From the cell containing the given text, extract its center point as (x, y) coordinate. 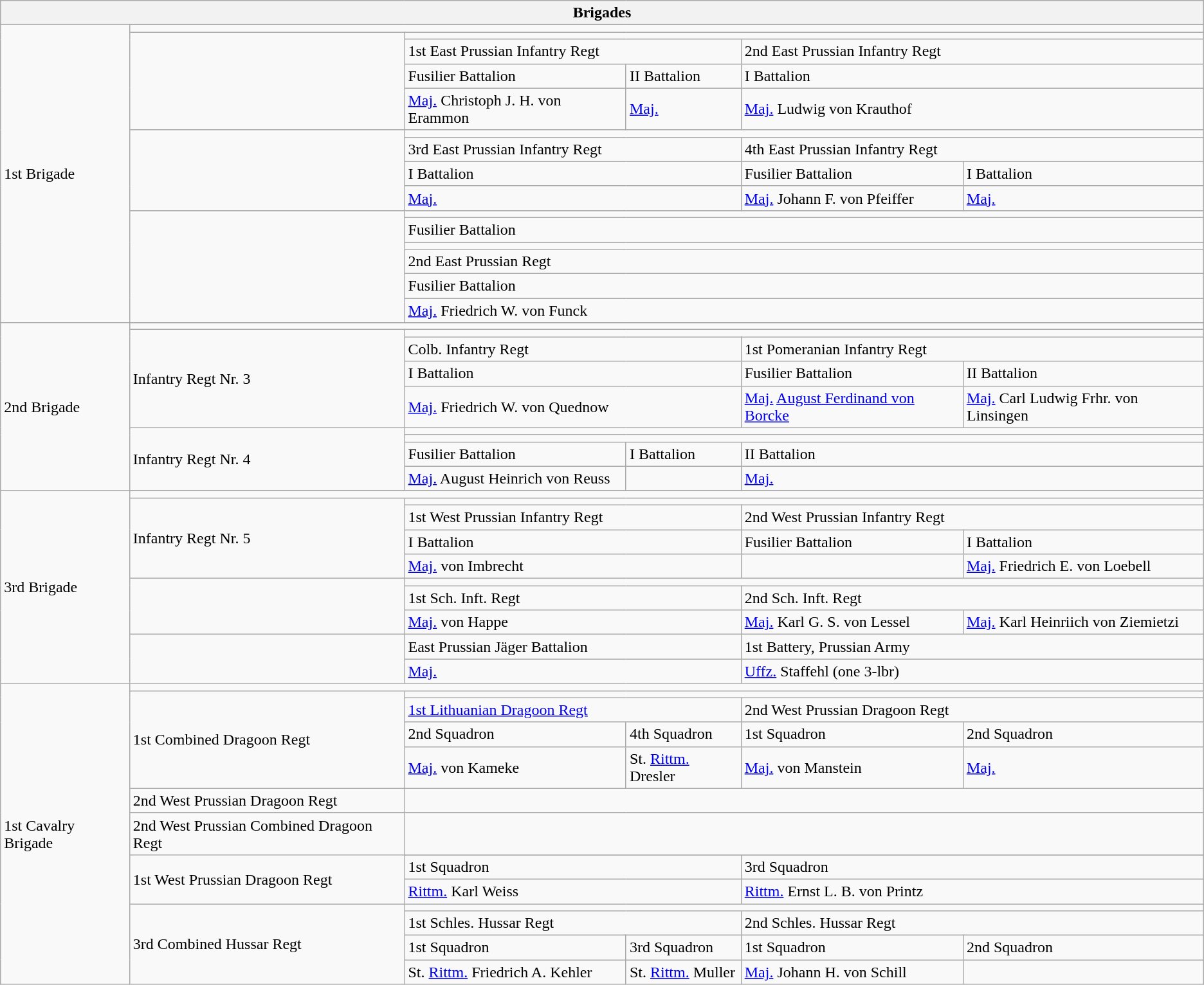
East Prussian Jäger Battalion (572, 647)
Rittm. Ernst L. B. von Printz (972, 891)
2nd West Prussian Combined Dragoon Regt (267, 833)
Uffz. Staffehl (one 3-lbr) (972, 671)
Infantry Regt Nr. 5 (267, 538)
Colb. Infantry Regt (572, 349)
1st Sch. Inft. Regt (572, 598)
Maj. Christoph J. H. von Erammon (515, 109)
Maj. Karl G. S. von Lessel (852, 622)
3rd Brigade (66, 587)
Rittm. Karl Weiss (572, 891)
1st Schles. Hussar Regt (572, 923)
1st Pomeranian Infantry Regt (972, 349)
St. Rittm. Dresler (683, 768)
1st West Prussian Dragoon Regt (267, 879)
Brigades (602, 13)
Maj. Johann H. von Schill (852, 972)
Maj. Friedrich W. von Funck (804, 311)
Infantry Regt Nr. 4 (267, 459)
2nd Sch. Inft. Regt (972, 598)
Maj. Ludwig von Krauthof (972, 109)
1st Lithuanian Dragoon Regt (572, 710)
2nd Schles. Hussar Regt (972, 923)
Maj. August Ferdinand von Borcke (852, 406)
Maj. Karl Heinriich von Ziemietzi (1083, 622)
2nd East Prussian Regt (804, 262)
3rd Combined Hussar Regt (267, 944)
Maj. August Heinrich von Reuss (515, 478)
2nd West Prussian Infantry Regt (972, 517)
Maj. Friedrich E. von Loebell (1083, 566)
4th East Prussian Infantry Regt (972, 149)
4th Squadron (683, 734)
2nd Brigade (66, 407)
3rd East Prussian Infantry Regt (572, 149)
Maj. Carl Ludwig Frhr. von Linsingen (1083, 406)
1st Cavalry Brigade (66, 834)
1st Brigade (66, 174)
Maj. von Manstein (852, 768)
Maj. von Kameke (515, 768)
St. Rittm. Friedrich A. Kehler (515, 972)
St. Rittm. Muller (683, 972)
2nd East Prussian Infantry Regt (972, 51)
1st East Prussian Infantry Regt (572, 51)
Maj. von Happe (572, 622)
1st Battery, Prussian Army (972, 647)
Maj. Johann F. von Pfeiffer (852, 198)
1st Combined Dragoon Regt (267, 739)
Infantry Regt Nr. 3 (267, 379)
Maj. Friedrich W. von Quednow (572, 406)
1st West Prussian Infantry Regt (572, 517)
Maj. von Imbrecht (572, 566)
